Identify which cell holds the provided text, then report its (X, Y) central coordinate. 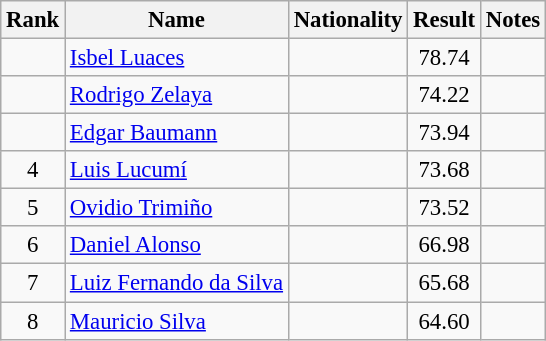
Isbel Luaces (177, 58)
Name (177, 20)
4 (33, 170)
Luis Lucumí (177, 170)
Daniel Alonso (177, 245)
Result (444, 20)
74.22 (444, 95)
Ovidio Trimiño (177, 208)
73.94 (444, 133)
Luiz Fernando da Silva (177, 283)
65.68 (444, 283)
Edgar Baumann (177, 133)
Nationality (348, 20)
66.98 (444, 245)
78.74 (444, 58)
Rodrigo Zelaya (177, 95)
64.60 (444, 321)
73.68 (444, 170)
73.52 (444, 208)
8 (33, 321)
6 (33, 245)
5 (33, 208)
Mauricio Silva (177, 321)
7 (33, 283)
Rank (33, 20)
Notes (512, 20)
